Output the (x, y) coordinate of the center of the cell containing the given text.  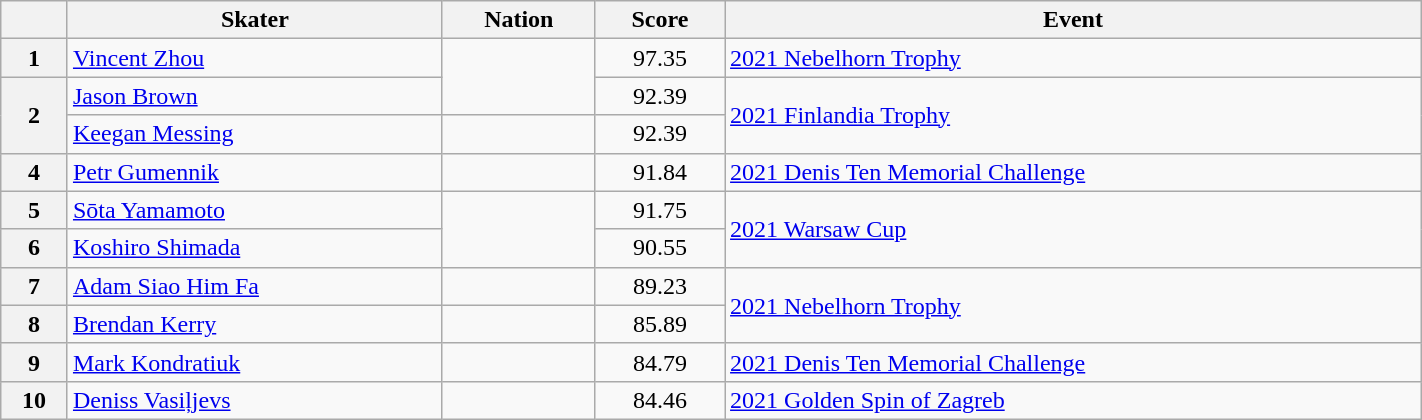
2021 Golden Spin of Zagreb (1074, 400)
Koshiro Shimada (254, 248)
Skater (254, 20)
Brendan Kerry (254, 324)
Keegan Messing (254, 134)
Sōta Yamamoto (254, 210)
91.75 (660, 210)
2 (34, 115)
91.84 (660, 172)
Nation (518, 20)
9 (34, 362)
90.55 (660, 248)
97.35 (660, 58)
Event (1074, 20)
2021 Warsaw Cup (1074, 229)
Jason Brown (254, 96)
5 (34, 210)
10 (34, 400)
8 (34, 324)
Mark Kondratiuk (254, 362)
Vincent Zhou (254, 58)
84.79 (660, 362)
89.23 (660, 286)
7 (34, 286)
84.46 (660, 400)
Adam Siao Him Fa (254, 286)
Deniss Vasiļjevs (254, 400)
85.89 (660, 324)
6 (34, 248)
2021 Finlandia Trophy (1074, 115)
1 (34, 58)
Score (660, 20)
4 (34, 172)
Petr Gumennik (254, 172)
